Locate the cell with the specified text and output its (X, Y) center coordinate. 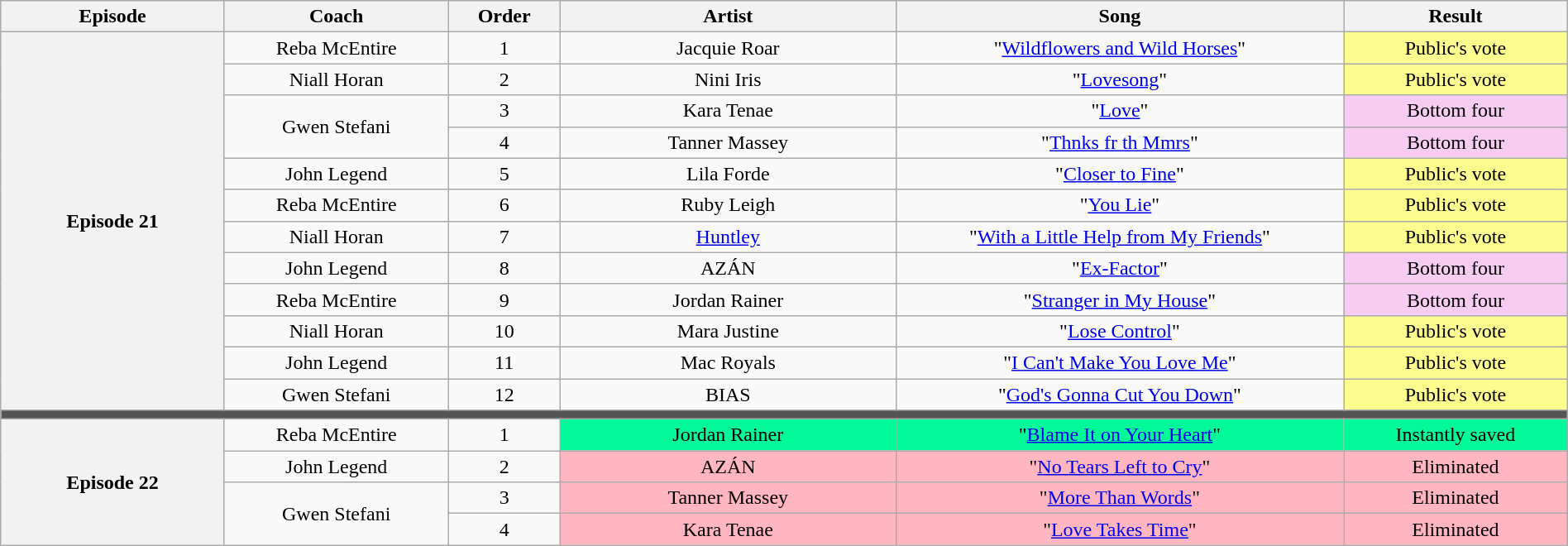
"Stranger in My House" (1120, 299)
"With a Little Help from My Friends" (1120, 237)
Artist (728, 17)
Instantly saved (1456, 435)
"Closer to Fine" (1120, 174)
Song (1120, 17)
11 (504, 362)
"More Than Words" (1120, 498)
Episode 22 (112, 482)
"Thnks fr th Mmrs" (1120, 142)
Result (1456, 17)
Mara Justine (728, 331)
"Love" (1120, 111)
"Lovesong" (1120, 79)
"Wildflowers and Wild Horses" (1120, 48)
5 (504, 174)
10 (504, 331)
Episode (112, 17)
Episode 21 (112, 222)
"Lose Control" (1120, 331)
Coach (336, 17)
Mac Royals (728, 362)
"Ex-Factor" (1120, 268)
9 (504, 299)
BIAS (728, 395)
8 (504, 268)
Jacquie Roar (728, 48)
Order (504, 17)
Ruby Leigh (728, 205)
"I Can't Make You Love Me" (1120, 362)
Nini Iris (728, 79)
"You Lie" (1120, 205)
"Love Takes Time" (1120, 529)
"Blame It on Your Heart" (1120, 435)
"No Tears Left to Cry" (1120, 467)
Huntley (728, 237)
7 (504, 237)
6 (504, 205)
12 (504, 395)
Lila Forde (728, 174)
"God's Gonna Cut You Down" (1120, 395)
